Detect which cell encompasses the target text, then output its (X, Y) center coordinate. 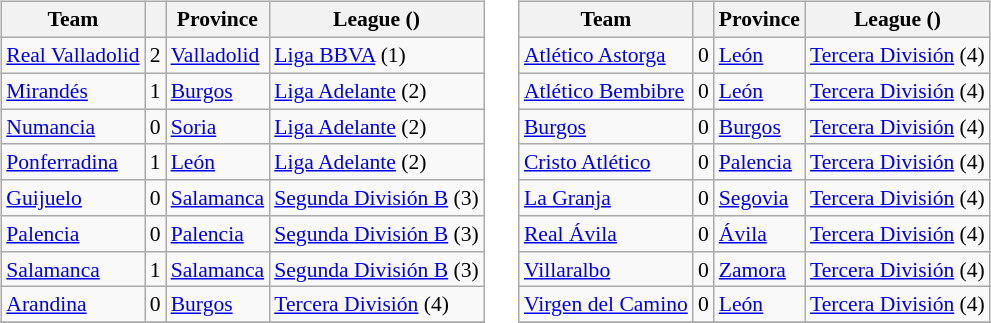
Segovia (760, 198)
Villaralbo (606, 269)
Soria (218, 127)
Numancia (72, 127)
Virgen del Camino (606, 305)
Atlético Bembibre (606, 91)
Mirandés (72, 91)
Atlético Astorga (606, 55)
Valladolid (218, 55)
Zamora (760, 269)
La Granja (606, 198)
Ponferradina (72, 162)
Real Valladolid (72, 55)
Liga BBVA (1) (376, 55)
2 (156, 55)
Arandina (72, 305)
Cristo Atlético (606, 162)
Real Ávila (606, 234)
Guijuelo (72, 198)
Ávila (760, 234)
